Find where the given text appears and provide that cell's center as [x, y] coordinate. 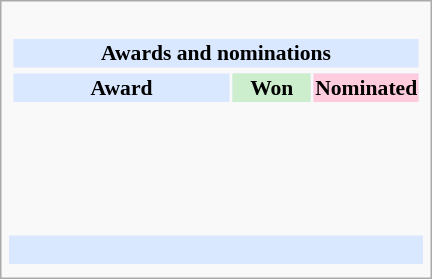
Awards and nominations Award Won Nominated [216, 121]
Award [121, 87]
Nominated [366, 87]
Awards and nominations [216, 53]
Won [272, 87]
